Provide the (x, y) coordinate of the cell's center where the given text is located.  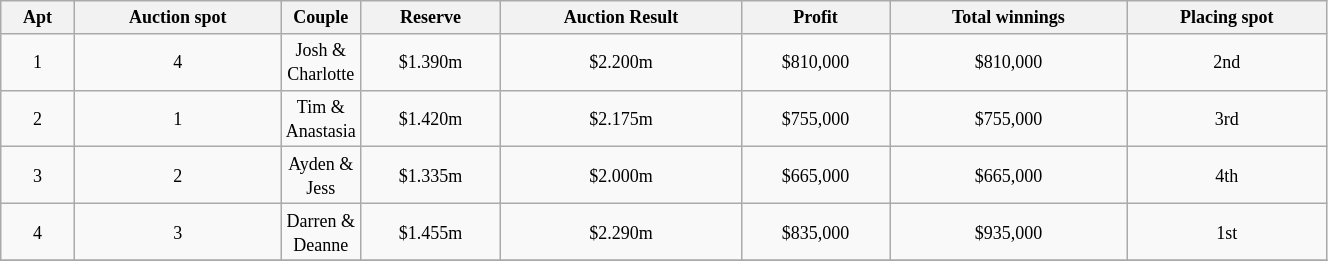
2nd (1226, 62)
$2.175m (621, 118)
4th (1226, 176)
Darren & Deanne (320, 232)
3rd (1226, 118)
Reserve (430, 18)
1st (1226, 232)
$935,000 (1008, 232)
Profit (816, 18)
Tim & Anastasia (320, 118)
$2.000m (621, 176)
$835,000 (816, 232)
Total winnings (1008, 18)
Couple (320, 18)
$2.200m (621, 62)
$1.420m (430, 118)
Ayden & Jess (320, 176)
Auction Result (621, 18)
$2.290m (621, 232)
$1.335m (430, 176)
$1.390m (430, 62)
Placing spot (1226, 18)
Auction spot (178, 18)
Josh & Charlotte (320, 62)
$1.455m (430, 232)
Apt (38, 18)
